Detect which cell encompasses the target text, then output its (x, y) center coordinate. 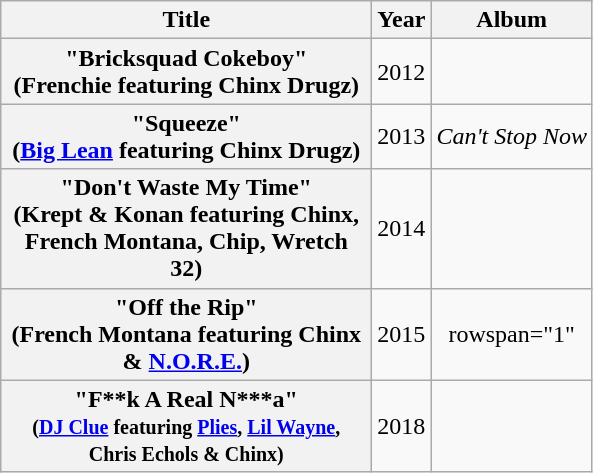
2013 (402, 136)
Album (512, 20)
Year (402, 20)
rowspan="1" (512, 334)
"Don't Waste My Time"(Krept & Konan featuring Chinx, French Montana, Chip, Wretch 32) (186, 228)
2014 (402, 228)
"Squeeze"(Big Lean featuring Chinx Drugz) (186, 136)
"Off the Rip"(French Montana featuring Chinx & N.O.R.E.) (186, 334)
"F**k A Real N***a"(DJ Clue featuring Plies, Lil Wayne, Chris Echols & Chinx) (186, 426)
2018 (402, 426)
Can't Stop Now (512, 136)
"Bricksquad Cokeboy"(Frenchie featuring Chinx Drugz) (186, 72)
2015 (402, 334)
Title (186, 20)
2012 (402, 72)
